Return [X, Y] of the center of cell containing provided text 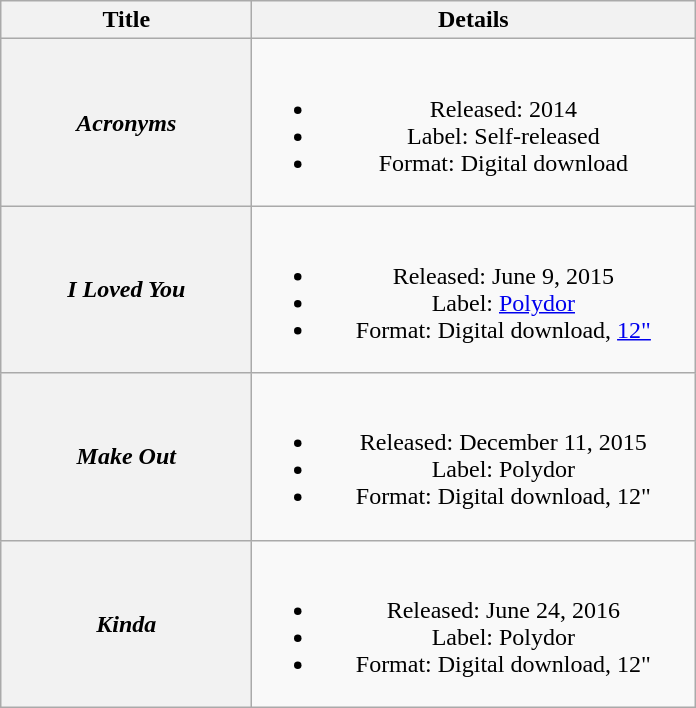
Released: December 11, 2015Label: PolydorFormat: Digital download, 12" [474, 456]
Released: 2014Label: Self-releasedFormat: Digital download [474, 122]
Title [126, 20]
Acronyms [126, 122]
Kinda [126, 624]
Released: June 24, 2016Label: PolydorFormat: Digital download, 12" [474, 624]
Released: June 9, 2015Label: PolydorFormat: Digital download, 12" [474, 290]
I Loved You [126, 290]
Make Out [126, 456]
Details [474, 20]
